Scan for the cell matching the given text and deliver its (x, y) coordinate at center. 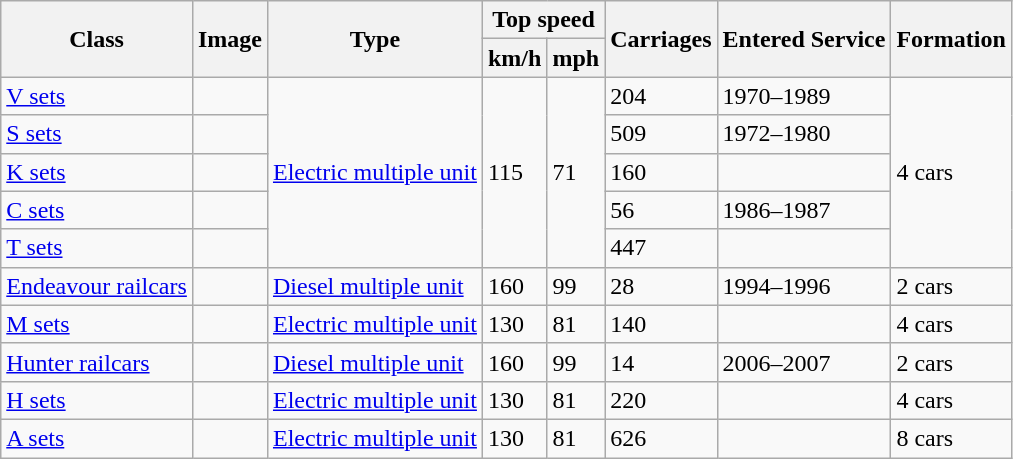
Entered Service (804, 39)
28 (661, 286)
mph (576, 58)
1970–1989 (804, 96)
C sets (97, 210)
Type (374, 39)
S sets (97, 134)
Hunter railcars (97, 362)
220 (661, 400)
V sets (97, 96)
Carriages (661, 39)
204 (661, 96)
1994–1996 (804, 286)
T sets (97, 248)
1972–1980 (804, 134)
km/h (514, 58)
M sets (97, 324)
A sets (97, 438)
115 (514, 172)
2006–2007 (804, 362)
509 (661, 134)
14 (661, 362)
Top speed (543, 20)
Endeavour railcars (97, 286)
Class (97, 39)
447 (661, 248)
626 (661, 438)
Formation (951, 39)
H sets (97, 400)
140 (661, 324)
Image (230, 39)
56 (661, 210)
8 cars (951, 438)
1986–1987 (804, 210)
71 (576, 172)
K sets (97, 172)
